Find where the given text appears and provide that cell's center as [X, Y] coordinate. 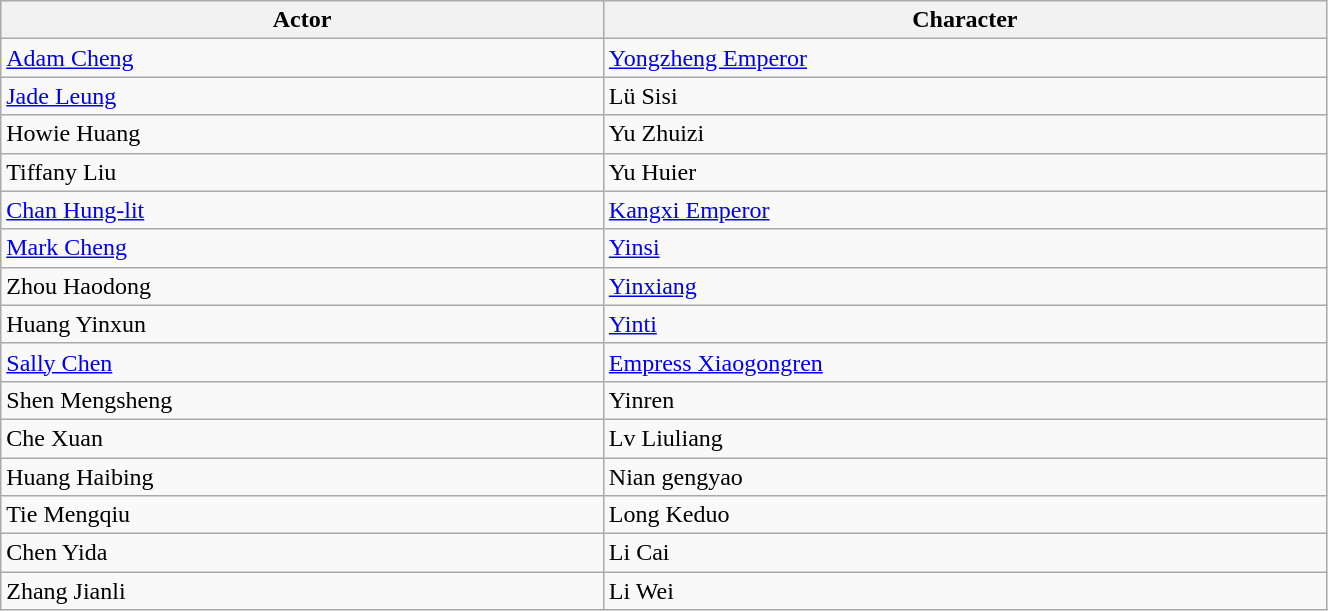
Shen Mengsheng [302, 400]
Long Keduo [964, 515]
Kangxi Emperor [964, 210]
Huang Haibing [302, 477]
Li Wei [964, 591]
Yongzheng Emperor [964, 58]
Yinxiang [964, 286]
Zhou Haodong [302, 286]
Actor [302, 20]
Che Xuan [302, 438]
Tiffany Liu [302, 172]
Chan Hung-lit [302, 210]
Yinti [964, 324]
Yu Zhuizi [964, 134]
Sally Chen [302, 362]
Nian gengyao [964, 477]
Chen Yida [302, 553]
Li Cai [964, 553]
Mark Cheng [302, 248]
Huang Yinxun [302, 324]
Yinren [964, 400]
Lü Sisi [964, 96]
Howie Huang [302, 134]
Yinsi [964, 248]
Character [964, 20]
Jade Leung [302, 96]
Yu Huier [964, 172]
Tie Mengqiu [302, 515]
Empress Xiaogongren [964, 362]
Adam Cheng [302, 58]
Lv Liuliang [964, 438]
Zhang Jianli [302, 591]
